Extract the (X, Y) coordinate from the center of the cell holding the provided text.  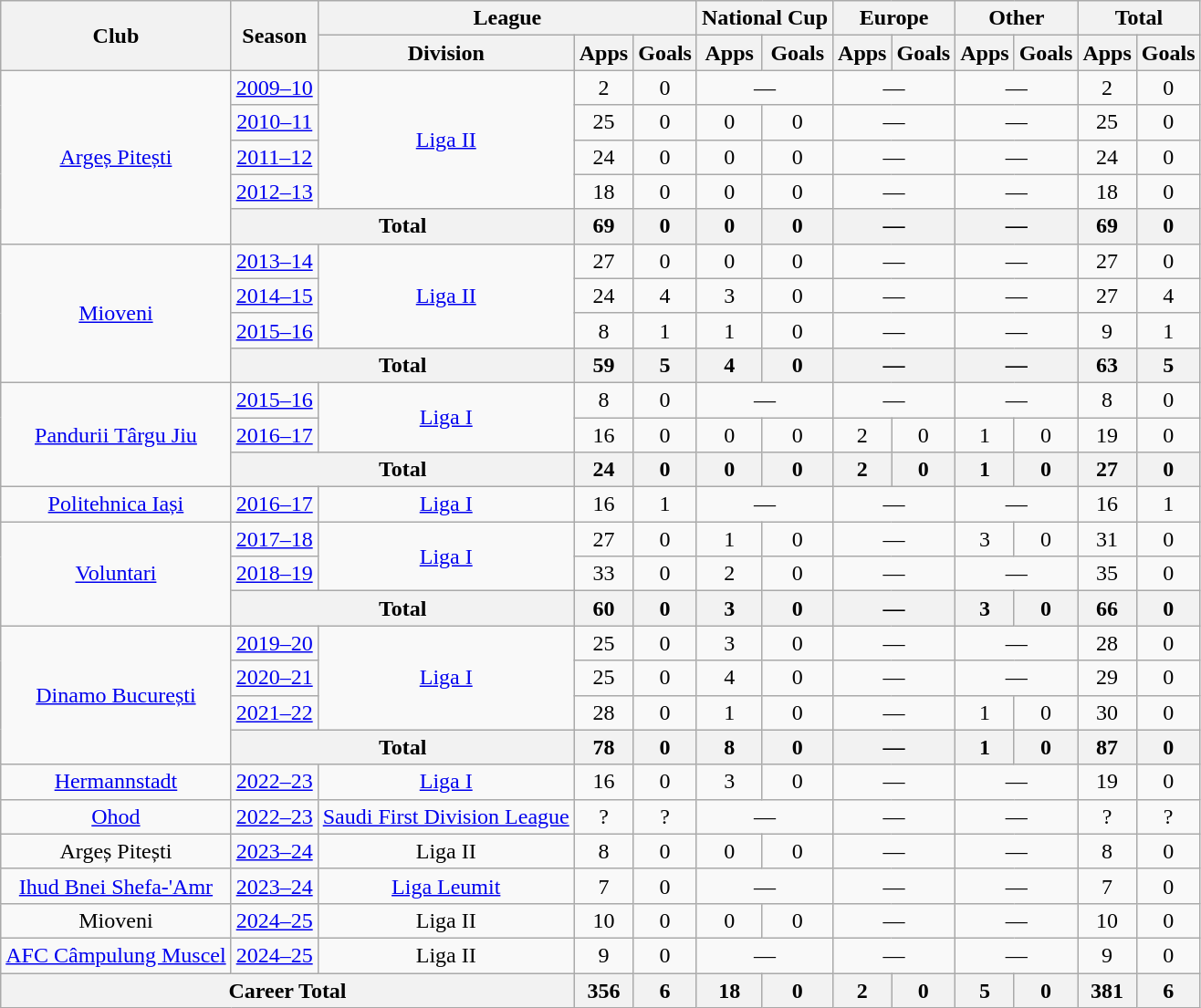
Other (1017, 18)
60 (603, 608)
Season (274, 36)
Ohod (116, 816)
National Cup (765, 18)
66 (1107, 608)
2009–10 (274, 88)
Division (445, 53)
2010–11 (274, 122)
2021–22 (274, 712)
Voluntari (116, 574)
AFC Câmpulung Muscel (116, 955)
381 (1107, 990)
2018–19 (274, 574)
31 (1107, 539)
Hermannstadt (116, 782)
59 (603, 365)
30 (1107, 712)
2019–20 (274, 643)
Dinamo București (116, 695)
Pandurii Târgu Jiu (116, 434)
Politehnica Iași (116, 504)
33 (603, 574)
2017–18 (274, 539)
League (507, 18)
2011–12 (274, 157)
78 (603, 747)
Club (116, 36)
Europe (894, 18)
63 (1107, 365)
Liga Leumit (445, 886)
Ihud Bnei Shefa-'Amr (116, 886)
2013–14 (274, 261)
2012–13 (274, 192)
35 (1107, 574)
Career Total (287, 990)
2020–21 (274, 678)
29 (1107, 678)
Saudi First Division League (445, 816)
356 (603, 990)
2014–15 (274, 296)
87 (1107, 747)
